Find where the given text appears and provide that cell's center as (X, Y) coordinate. 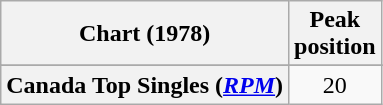
Peakposition (335, 34)
Canada Top Singles (RPM) (145, 85)
Chart (1978) (145, 34)
20 (335, 85)
